Locate the cell with the specified text and output its [X, Y] center coordinate. 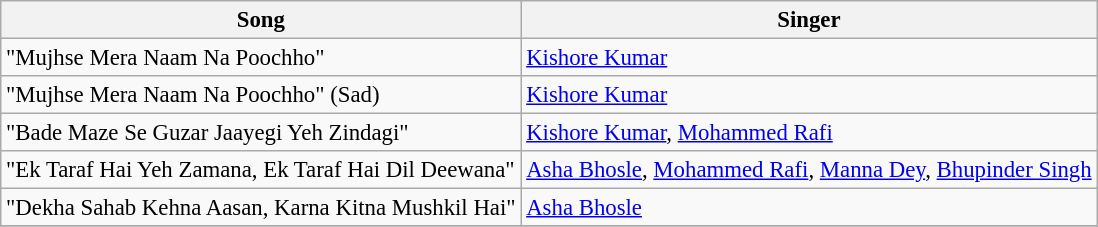
"Mujhse Mera Naam Na Poochho" (Sad) [261, 95]
"Ek Taraf Hai Yeh Zamana, Ek Taraf Hai Dil Deewana" [261, 170]
"Bade Maze Se Guzar Jaayegi Yeh Zindagi" [261, 133]
Asha Bhosle [809, 208]
Kishore Kumar, Mohammed Rafi [809, 133]
Singer [809, 20]
Song [261, 20]
"Dekha Sahab Kehna Aasan, Karna Kitna Mushkil Hai" [261, 208]
"Mujhse Mera Naam Na Poochho" [261, 58]
Asha Bhosle, Mohammed Rafi, Manna Dey, Bhupinder Singh [809, 170]
